Capture the cell that displays the provided text and extract its (x, y) central coordinate. 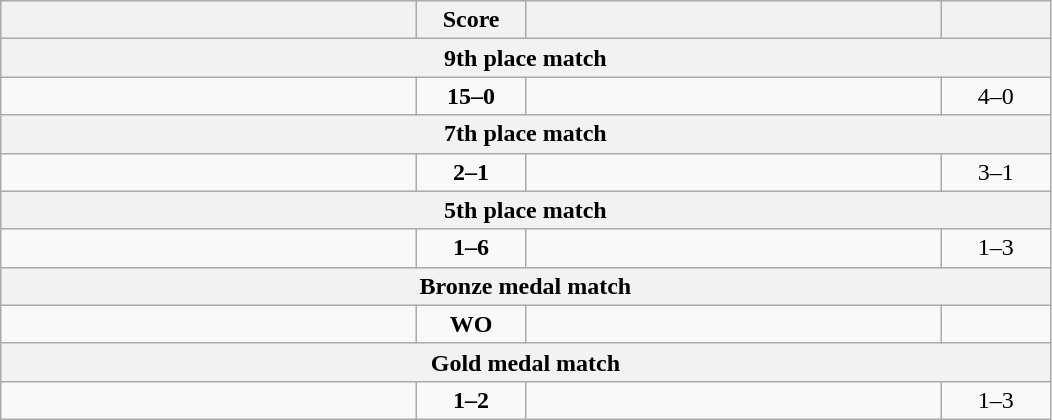
Score (472, 20)
2–1 (472, 172)
4–0 (996, 96)
7th place match (526, 134)
Gold medal match (526, 362)
Bronze medal match (526, 286)
3–1 (996, 172)
1–6 (472, 248)
1–2 (472, 400)
15–0 (472, 96)
WO (472, 324)
9th place match (526, 58)
5th place match (526, 210)
